Return the [x, y] coordinate for the center point of the cell that contains the specified text.  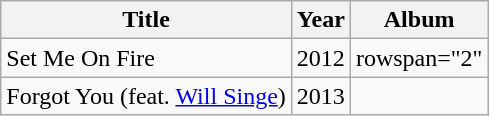
2013 [320, 96]
Set Me On Fire [146, 58]
Forgot You (feat. Will Singe) [146, 96]
Year [320, 20]
rowspan="2" [419, 58]
Album [419, 20]
Title [146, 20]
2012 [320, 58]
